Return the [x, y] coordinate for the center point of the cell that contains the specified text.  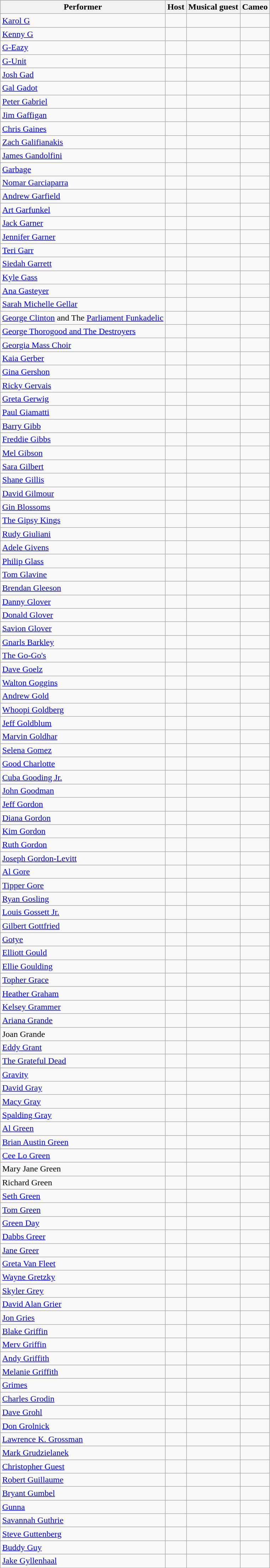
Performer [83, 7]
Gravity [83, 1075]
Siedah Garrett [83, 264]
Peter Gabriel [83, 102]
Selena Gomez [83, 750]
Shane Gillis [83, 480]
Cameo [255, 7]
Andrew Gold [83, 696]
Greta Gerwig [83, 399]
Wayne Gretzky [83, 1277]
Gotye [83, 939]
John Goodman [83, 791]
Cuba Gooding Jr. [83, 777]
Merv Griffin [83, 1345]
Donald Glover [83, 615]
Greta Van Fleet [83, 1264]
Walton Goggins [83, 683]
Jeff Gordon [83, 804]
Robert Guillaume [83, 1480]
Gina Gershon [83, 372]
Danny Glover [83, 602]
Philip Glass [83, 561]
Gin Blossoms [83, 507]
The Grateful Dead [83, 1061]
Host [176, 7]
Savannah Guthrie [83, 1520]
Jeff Goldblum [83, 723]
Kyle Gass [83, 277]
Macy Gray [83, 1102]
Andrew Garfield [83, 196]
David Gray [83, 1088]
Ariana Grande [83, 1020]
Topher Grace [83, 980]
Kenny G [83, 34]
Blake Griffin [83, 1331]
Gilbert Gottfried [83, 926]
Rudy Giuliani [83, 534]
Jennifer Garner [83, 237]
Bryant Gumbel [83, 1493]
Zach Galifianakis [83, 142]
Jon Gries [83, 1318]
Elliott Gould [83, 953]
Kim Gordon [83, 831]
Skyler Grey [83, 1291]
Teri Garr [83, 250]
Richard Green [83, 1182]
Al Gore [83, 872]
Heather Graham [83, 993]
George Clinton and The Parliament Funkadelic [83, 318]
Sarah Michelle Gellar [83, 304]
Dabbs Greer [83, 1236]
Nomar Garciaparra [83, 183]
Charles Grodin [83, 1399]
Karol G [83, 21]
Paul Giamatti [83, 413]
Diana Gordon [83, 818]
Ricky Gervais [83, 385]
Chris Gaines [83, 129]
Mel Gibson [83, 453]
David Gilmour [83, 493]
Louis Gossett Jr. [83, 912]
Musical guest [213, 7]
Good Charlotte [83, 764]
Eddy Grant [83, 1048]
George Thorogood and The Destroyers [83, 331]
James Gandolfini [83, 155]
Brendan Gleeson [83, 588]
Jack Garner [83, 223]
G-Unit [83, 61]
Kaia Gerber [83, 358]
Gnarls Barkley [83, 642]
Gunna [83, 1507]
Steve Guttenberg [83, 1534]
Georgia Mass Choir [83, 345]
Tipper Gore [83, 885]
Melanie Griffith [83, 1372]
Art Garfunkel [83, 210]
Tom Green [83, 1209]
Al Green [83, 1129]
Joan Grande [83, 1034]
Jim Gaffigan [83, 115]
The Go-Go's [83, 656]
Jane Greer [83, 1250]
Ruth Gordon [83, 845]
Seth Green [83, 1196]
Don Grolnick [83, 1426]
Freddie Gibbs [83, 439]
Ryan Gosling [83, 899]
Lawrence K. Grossman [83, 1439]
Christopher Guest [83, 1466]
Joseph Gordon-Levitt [83, 858]
Whoopi Goldberg [83, 710]
Andy Griffith [83, 1358]
Savion Glover [83, 629]
Dave Grohl [83, 1412]
Barry Gibb [83, 426]
Josh Gad [83, 75]
Tom Glavine [83, 574]
Green Day [83, 1223]
Mary Jane Green [83, 1169]
David Alan Grier [83, 1304]
Garbage [83, 169]
Grimes [83, 1385]
Sara Gilbert [83, 466]
Cee Lo Green [83, 1155]
Dave Goelz [83, 669]
Buddy Guy [83, 1547]
Jake Gyllenhaal [83, 1561]
Brian Austin Green [83, 1142]
Marvin Goldhar [83, 737]
Ellie Goulding [83, 966]
Ana Gasteyer [83, 291]
Gal Gadot [83, 88]
Spalding Gray [83, 1115]
G-Eazy [83, 48]
The Gipsy Kings [83, 520]
Kelsey Grammer [83, 1007]
Mark Grudzielanek [83, 1453]
Adele Givens [83, 547]
